Capture the cell that displays the provided text and extract its (x, y) central coordinate. 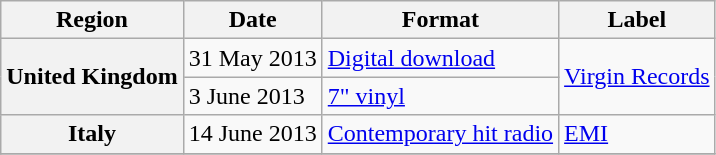
Contemporary hit radio (440, 134)
United Kingdom (92, 77)
7" vinyl (440, 96)
EMI (637, 134)
Format (440, 20)
Virgin Records (637, 77)
Region (92, 20)
Italy (92, 134)
Label (637, 20)
Digital download (440, 58)
31 May 2013 (252, 58)
14 June 2013 (252, 134)
3 June 2013 (252, 96)
Date (252, 20)
